Identify which cell holds the provided text, then report its [x, y] central coordinate. 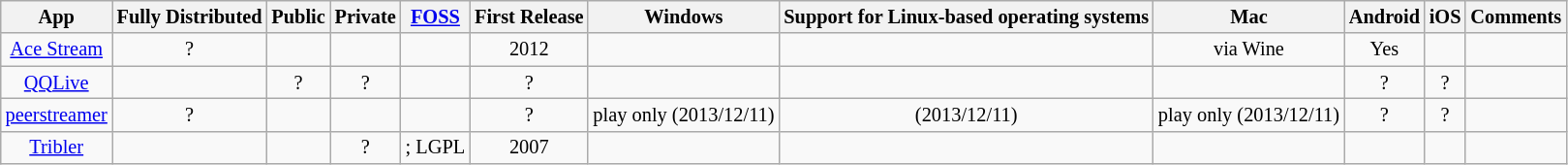
Mac [1249, 16]
(2013/12/11) [967, 115]
Support for Linux-based operating systems [967, 16]
Ace Stream [56, 49]
Yes [1385, 49]
Fully Distributed [190, 16]
Android [1385, 16]
Windows [684, 16]
App [56, 16]
via Wine [1249, 49]
peerstreamer [56, 115]
Comments [1516, 16]
Private [366, 16]
Public [298, 16]
; LGPL [436, 148]
iOS [1445, 16]
QQLive [56, 82]
Tribler [56, 148]
2007 [529, 148]
FOSS [436, 16]
First Release [529, 16]
2012 [529, 49]
